From the cell containing the given text, extract its center point as [X, Y] coordinate. 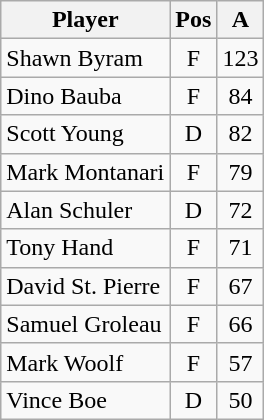
Player [86, 20]
72 [240, 210]
Alan Schuler [86, 210]
Dino Bauba [86, 96]
67 [240, 286]
66 [240, 324]
Tony Hand [86, 248]
Pos [194, 20]
Vince Boe [86, 400]
71 [240, 248]
Samuel Groleau [86, 324]
123 [240, 58]
50 [240, 400]
Scott Young [86, 134]
82 [240, 134]
79 [240, 172]
Mark Woolf [86, 362]
David St. Pierre [86, 286]
57 [240, 362]
A [240, 20]
Mark Montanari [86, 172]
84 [240, 96]
Shawn Byram [86, 58]
